For the text-containing cell, return its midpoint in (X, Y) coordinate format. 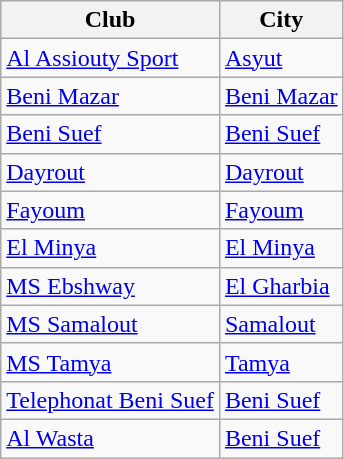
Club (110, 20)
Samalout (281, 324)
MS Tamya (110, 362)
City (281, 20)
Tamya (281, 362)
El Gharbia (281, 286)
MS Samalout (110, 324)
MS Ebshway (110, 286)
Al Assiouty Sport (110, 58)
Telephonat Beni Suef (110, 400)
Al Wasta (110, 438)
Asyut (281, 58)
